Find where the given text appears and provide that cell's center as [X, Y] coordinate. 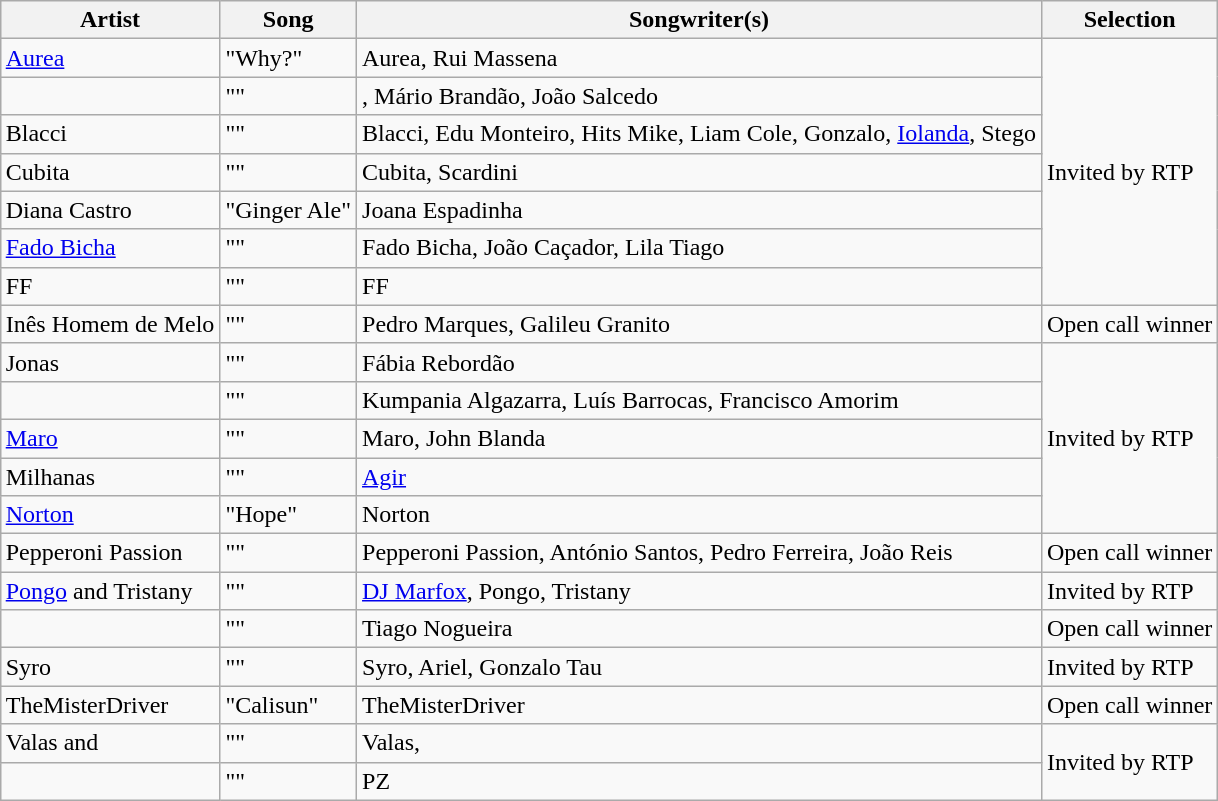
Song [288, 20]
"Hope" [288, 515]
Diana Castro [110, 210]
"Ginger Ale" [288, 210]
Songwriter(s) [700, 20]
DJ Marfox, Pongo, Tristany [700, 591]
Aurea [110, 58]
Fado Bicha [110, 248]
Blacci [110, 134]
Tiago Nogueira [700, 629]
Maro, John Blanda [700, 438]
, Mário Brandão, João Salcedo [700, 96]
"Why?" [288, 58]
Valas and [110, 743]
Pongo and Tristany [110, 591]
Artist [110, 20]
Inês Homem de Melo [110, 324]
Jonas [110, 362]
Cubita, Scardini [700, 172]
Agir [700, 477]
Joana Espadinha [700, 210]
PZ [700, 781]
Fábia Rebordão [700, 362]
Pepperoni Passion [110, 553]
Milhanas [110, 477]
Syro [110, 667]
Aurea, Rui Massena [700, 58]
Syro, Ariel, Gonzalo Tau [700, 667]
Maro [110, 438]
Fado Bicha, João Caçador, Lila Tiago [700, 248]
Selection [1129, 20]
"Calisun" [288, 705]
Cubita [110, 172]
Valas, [700, 743]
Blacci, Edu Monteiro, Hits Mike, Liam Cole, Gonzalo, Iolanda, Stego [700, 134]
Pedro Marques, Galileu Granito [700, 324]
Kumpania Algazarra, Luís Barrocas, Francisco Amorim [700, 400]
Pepperoni Passion, António Santos, Pedro Ferreira, João Reis [700, 553]
